From the cell containing the given text, extract its center point as (X, Y) coordinate. 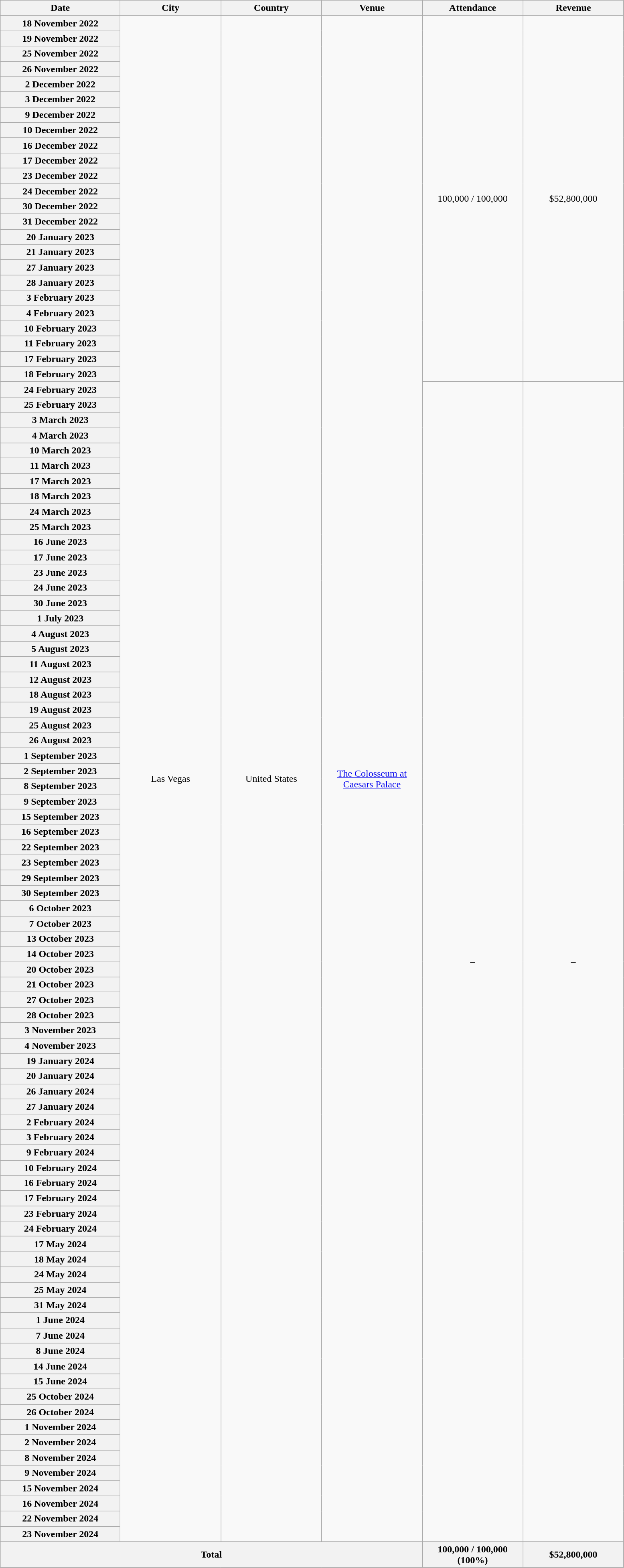
20 October 2023 (60, 969)
17 March 2023 (60, 481)
24 February 2023 (60, 389)
8 September 2023 (60, 786)
18 May 2024 (60, 1259)
12 August 2023 (60, 680)
17 December 2022 (60, 160)
4 February 2023 (60, 313)
17 February 2023 (60, 359)
Venue (372, 8)
27 January 2024 (60, 1107)
24 May 2024 (60, 1275)
8 June 2024 (60, 1351)
11 February 2023 (60, 344)
Total (211, 1555)
5 August 2023 (60, 649)
1 June 2024 (60, 1320)
11 August 2023 (60, 664)
9 February 2024 (60, 1152)
24 March 2023 (60, 512)
18 February 2023 (60, 374)
25 May 2024 (60, 1290)
24 June 2023 (60, 588)
23 June 2023 (60, 573)
15 November 2024 (60, 1488)
2 December 2022 (60, 84)
Date (60, 8)
9 November 2024 (60, 1473)
3 November 2023 (60, 1030)
3 March 2023 (60, 420)
30 December 2022 (60, 206)
10 December 2022 (60, 130)
23 February 2024 (60, 1214)
19 November 2022 (60, 38)
United States (271, 779)
13 October 2023 (60, 939)
15 June 2024 (60, 1381)
25 August 2023 (60, 725)
14 October 2023 (60, 954)
23 December 2022 (60, 176)
30 June 2023 (60, 603)
1 September 2023 (60, 756)
1 July 2023 (60, 618)
17 May 2024 (60, 1244)
24 December 2022 (60, 191)
16 November 2024 (60, 1503)
17 February 2024 (60, 1198)
25 November 2022 (60, 54)
21 January 2023 (60, 252)
25 February 2023 (60, 405)
4 August 2023 (60, 633)
100,000 / 100,000 (472, 199)
27 October 2023 (60, 1000)
7 October 2023 (60, 923)
7 June 2024 (60, 1335)
20 January 2023 (60, 237)
18 August 2023 (60, 695)
28 October 2023 (60, 1015)
19 August 2023 (60, 710)
3 February 2023 (60, 298)
2 September 2023 (60, 771)
9 December 2022 (60, 115)
3 December 2022 (60, 99)
2 November 2024 (60, 1443)
6 October 2023 (60, 908)
31 December 2022 (60, 222)
16 June 2023 (60, 542)
22 November 2024 (60, 1519)
24 February 2024 (60, 1229)
30 September 2023 (60, 893)
10 February 2023 (60, 328)
1 November 2024 (60, 1427)
26 November 2022 (60, 69)
16 September 2023 (60, 832)
10 March 2023 (60, 451)
9 September 2023 (60, 801)
10 February 2024 (60, 1168)
23 November 2024 (60, 1534)
Attendance (472, 8)
City (171, 8)
4 March 2023 (60, 435)
15 September 2023 (60, 817)
The Colosseum at Caesars Palace (372, 779)
Country (271, 8)
17 June 2023 (60, 557)
Revenue (573, 8)
16 December 2022 (60, 145)
19 January 2024 (60, 1061)
14 June 2024 (60, 1366)
2 February 2024 (60, 1122)
18 November 2022 (60, 23)
22 September 2023 (60, 847)
8 November 2024 (60, 1458)
28 January 2023 (60, 283)
23 September 2023 (60, 862)
26 October 2024 (60, 1412)
11 March 2023 (60, 466)
Las Vegas (171, 779)
18 March 2023 (60, 496)
21 October 2023 (60, 985)
20 January 2024 (60, 1076)
25 October 2024 (60, 1396)
31 May 2024 (60, 1305)
100,000 / 100,000 (100%) (472, 1555)
27 January 2023 (60, 267)
16 February 2024 (60, 1183)
3 February 2024 (60, 1137)
25 March 2023 (60, 527)
26 January 2024 (60, 1091)
4 November 2023 (60, 1046)
26 August 2023 (60, 741)
29 September 2023 (60, 878)
